Pinpoint the cell where the given text exists, returning its [x, y] midpoint coordinate. 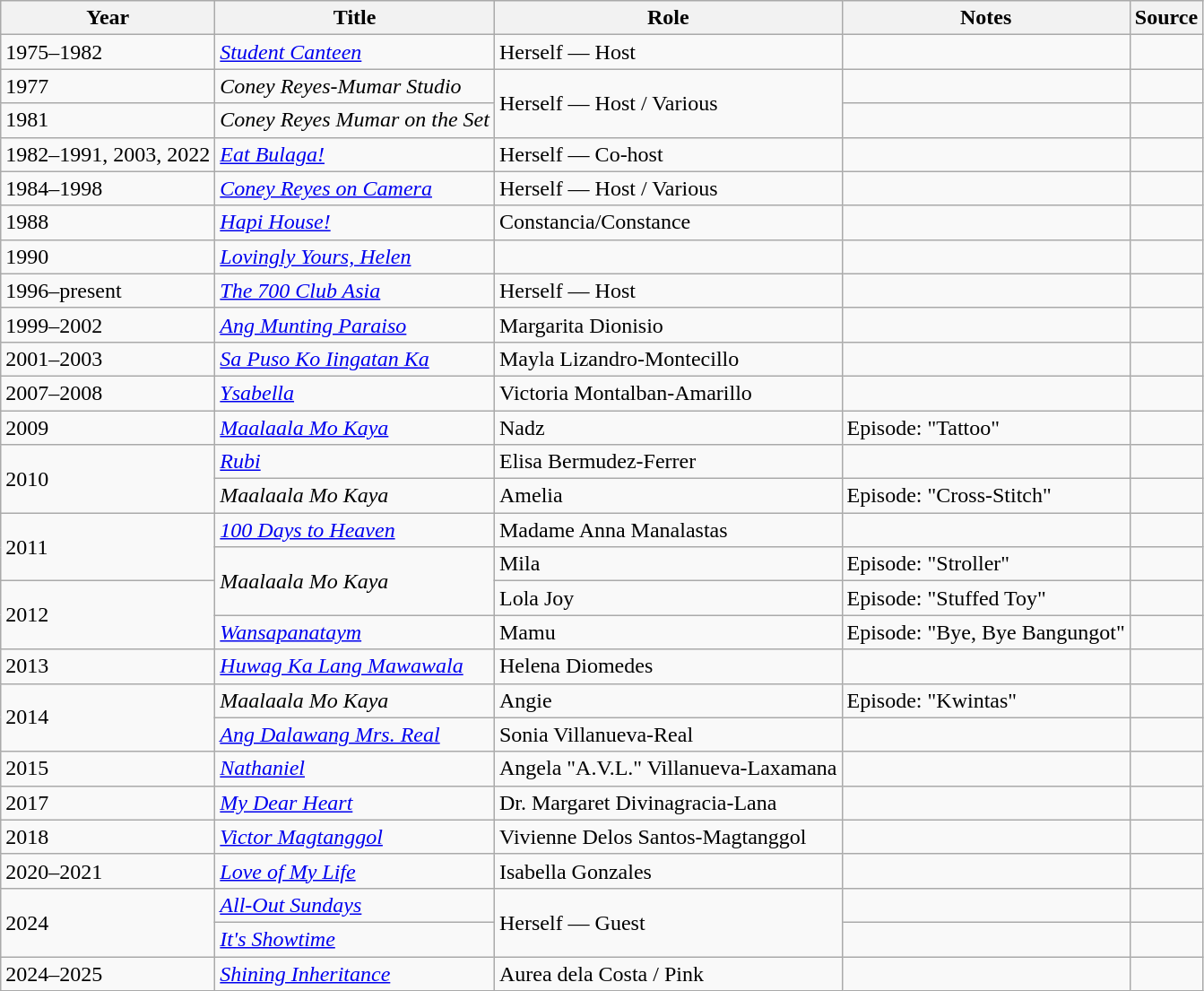
Coney Reyes Mumar on the Set [355, 120]
Ang Munting Paraiso [355, 325]
Victor Magtanggol [355, 837]
1981 [108, 120]
Herself — Co-host [668, 154]
Elisa Bermudez-Ferrer [668, 462]
2012 [108, 615]
2007–2008 [108, 393]
Lola Joy [668, 598]
Isabella Gonzales [668, 871]
My Dear Heart [355, 803]
1982–1991, 2003, 2022 [108, 154]
Wansapanataym [355, 632]
Episode: "Bye, Bye Bangungot" [986, 632]
2009 [108, 428]
Student Canteen [355, 52]
Shining Inheritance [355, 973]
It's Showtime [355, 939]
Notes [986, 18]
Nadz [668, 428]
Angie [668, 700]
2001–2003 [108, 359]
Margarita Dionisio [668, 325]
Amelia [668, 496]
Mila [668, 564]
Title [355, 18]
Ang Dalawang Mrs. Real [355, 735]
Source [1165, 18]
1977 [108, 86]
Lovingly Yours, Helen [355, 256]
Mayla Lizandro-Montecillo [668, 359]
Nathaniel [355, 769]
Victoria Montalban-Amarillo [668, 393]
2024 [108, 922]
Hapi House! [355, 222]
Love of My Life [355, 871]
Episode: "Kwintas" [986, 700]
2010 [108, 479]
1990 [108, 256]
Aurea dela Costa / Pink [668, 973]
Rubi [355, 462]
Sa Puso Ko Iingatan Ka [355, 359]
2014 [108, 717]
1975–1982 [108, 52]
Role [668, 18]
1999–2002 [108, 325]
1984–1998 [108, 188]
Huwag Ka Lang Mawawala [355, 666]
Episode: "Stroller" [986, 564]
1996–present [108, 291]
Herself — Guest [668, 922]
Helena Diomedes [668, 666]
Coney Reyes-Mumar Studio [355, 86]
2020–2021 [108, 871]
2015 [108, 769]
All-Out Sundays [355, 905]
2011 [108, 547]
2017 [108, 803]
Mamu [668, 632]
Constancia/Constance [668, 222]
Madame Anna Manalastas [668, 530]
Angela "A.V.L." Villanueva-Laxamana [668, 769]
Dr. Margaret Divinagracia-Lana [668, 803]
2018 [108, 837]
2024–2025 [108, 973]
Vivienne Delos Santos-Magtanggol [668, 837]
Episode: "Stuffed Toy" [986, 598]
Year [108, 18]
The 700 Club Asia [355, 291]
2013 [108, 666]
Sonia Villanueva-Real [668, 735]
1988 [108, 222]
100 Days to Heaven [355, 530]
Eat Bulaga! [355, 154]
Coney Reyes on Camera [355, 188]
Ysabella [355, 393]
Episode: "Tattoo" [986, 428]
Episode: "Cross-Stitch" [986, 496]
